Identify which cell holds the provided text, then report its (x, y) central coordinate. 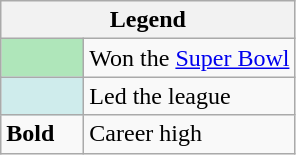
Led the league (190, 96)
Legend (148, 20)
Bold (42, 134)
Career high (190, 134)
Won the Super Bowl (190, 58)
